Detect which cell encompasses the target text, then output its [X, Y] center coordinate. 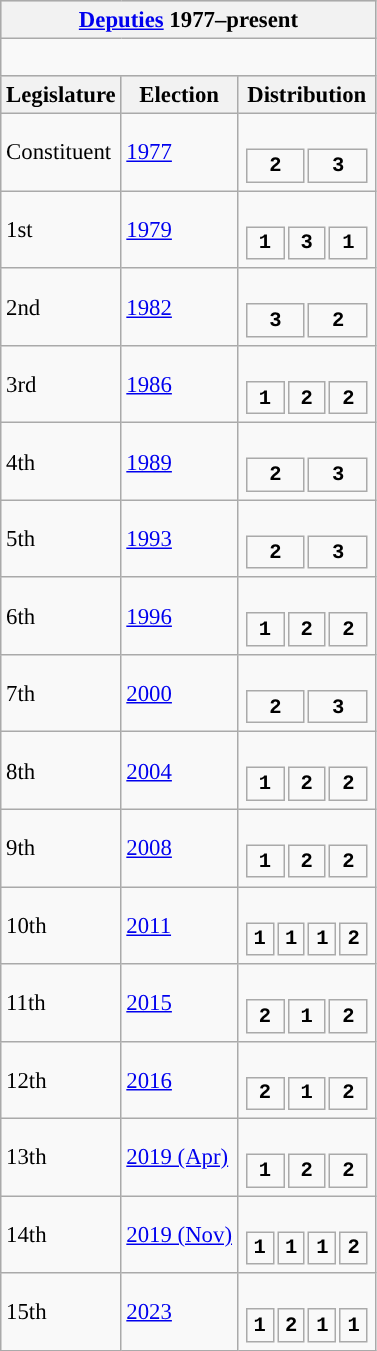
2004 [179, 770]
11th [61, 1002]
8th [61, 770]
2nd [61, 306]
2019 (Apr) [179, 1158]
Constituent [61, 152]
Distribution [306, 95]
1996 [179, 616]
2016 [179, 1080]
2008 [179, 848]
7th [61, 694]
1977 [179, 152]
3 2 [306, 306]
4th [61, 462]
10th [61, 926]
2019 (Nov) [179, 1234]
1993 [179, 538]
6th [61, 616]
2023 [179, 1312]
3rd [61, 384]
Deputies 1977–present [188, 20]
Election [179, 95]
Legislature [61, 95]
2000 [179, 694]
15th [61, 1312]
1979 [179, 230]
12th [61, 1080]
2015 [179, 1002]
9th [61, 848]
1 2 1 1 [306, 1312]
5th [61, 538]
1986 [179, 384]
14th [61, 1234]
1st [61, 230]
1 3 1 [306, 230]
13th [61, 1158]
2011 [179, 926]
1982 [179, 306]
1989 [179, 462]
